Find where the given text appears and provide that cell's center as (X, Y) coordinate. 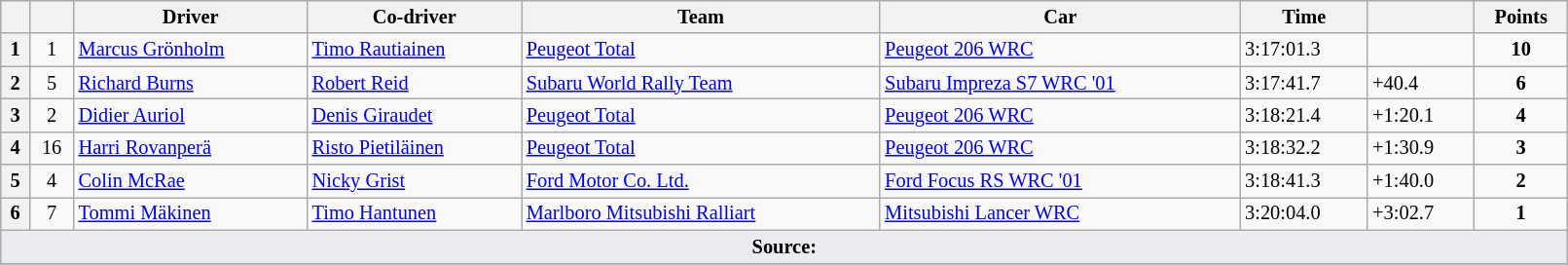
3:20:04.0 (1304, 213)
Colin McRae (191, 181)
+1:20.1 (1421, 115)
Nicky Grist (415, 181)
Denis Giraudet (415, 115)
+3:02.7 (1421, 213)
Marcus Grönholm (191, 50)
3:18:41.3 (1304, 181)
3:18:32.2 (1304, 148)
Time (1304, 17)
Points (1521, 17)
+1:40.0 (1421, 181)
Team (701, 17)
+1:30.9 (1421, 148)
Driver (191, 17)
Harri Rovanperä (191, 148)
7 (53, 213)
Car (1060, 17)
3:17:41.7 (1304, 83)
+40.4 (1421, 83)
10 (1521, 50)
Co-driver (415, 17)
Marlboro Mitsubishi Ralliart (701, 213)
Source: (784, 246)
Subaru World Rally Team (701, 83)
Ford Motor Co. Ltd. (701, 181)
Mitsubishi Lancer WRC (1060, 213)
Risto Pietiläinen (415, 148)
Subaru Impreza S7 WRC '01 (1060, 83)
Richard Burns (191, 83)
Timo Hantunen (415, 213)
3:17:01.3 (1304, 50)
16 (53, 148)
Tommi Mäkinen (191, 213)
Didier Auriol (191, 115)
Ford Focus RS WRC '01 (1060, 181)
Timo Rautiainen (415, 50)
3:18:21.4 (1304, 115)
Robert Reid (415, 83)
